Return [x, y] of the center of cell containing provided text 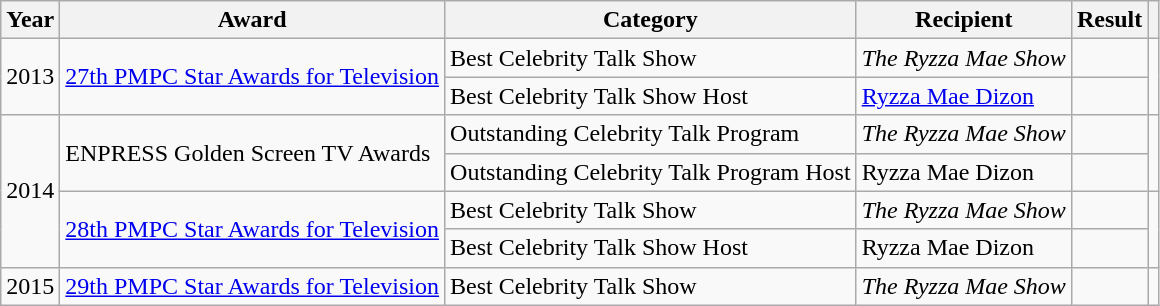
29th PMPC Star Awards for Television [252, 286]
Recipient [964, 20]
ENPRESS Golden Screen TV Awards [252, 153]
27th PMPC Star Awards for Television [252, 77]
Category [651, 20]
2014 [30, 191]
Year [30, 20]
Award [252, 20]
2013 [30, 77]
2015 [30, 286]
Outstanding Celebrity Talk Program [651, 134]
Result [1109, 20]
Outstanding Celebrity Talk Program Host [651, 172]
28th PMPC Star Awards for Television [252, 229]
